For the text-containing cell, return its midpoint in (X, Y) coordinate format. 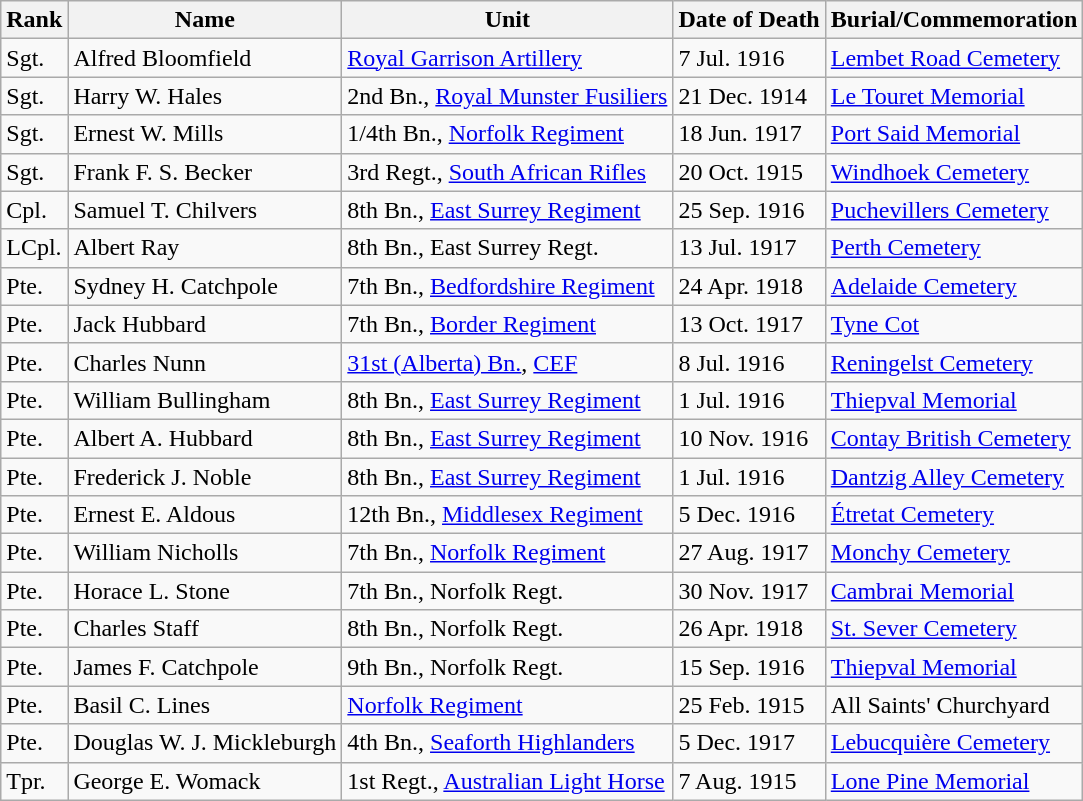
7 Jul. 1916 (749, 58)
Basil C. Lines (205, 705)
7th Bn., Norfolk Regt. (508, 591)
4th Bn., Seaforth Highlanders (508, 743)
Le Touret Memorial (954, 96)
Étretat Cemetery (954, 515)
William Nicholls (205, 553)
Lone Pine Memorial (954, 781)
Contay British Cemetery (954, 438)
27 Aug. 1917 (749, 553)
18 Jun. 1917 (749, 134)
15 Sep. 1916 (749, 667)
5 Dec. 1917 (749, 743)
Jack Hubbard (205, 324)
Tpr. (34, 781)
24 Apr. 1918 (749, 286)
Alfred Bloomfield (205, 58)
Cpl. (34, 210)
7th Bn., Bedfordshire Regiment (508, 286)
Rank (34, 20)
Tyne Cot (954, 324)
Cambrai Memorial (954, 591)
Horace L. Stone (205, 591)
Albert A. Hubbard (205, 438)
31st (Alberta) Bn., CEF (508, 362)
2nd Bn., Royal Munster Fusiliers (508, 96)
25 Sep. 1916 (749, 210)
30 Nov. 1917 (749, 591)
10 Nov. 1916 (749, 438)
7 Aug. 1915 (749, 781)
8th Bn., East Surrey Regt. (508, 248)
Charles Nunn (205, 362)
Lembet Road Cemetery (954, 58)
26 Apr. 1918 (749, 629)
Samuel T. Chilvers (205, 210)
Adelaide Cemetery (954, 286)
Royal Garrison Artillery (508, 58)
Lebucquière Cemetery (954, 743)
Harry W. Hales (205, 96)
7th Bn., Norfolk Regiment (508, 553)
5 Dec. 1916 (749, 515)
1st Regt., Australian Light Horse (508, 781)
Dantzig Alley Cemetery (954, 477)
20 Oct. 1915 (749, 172)
Sydney H. Catchpole (205, 286)
8th Bn., Norfolk Regt. (508, 629)
Puchevillers Cemetery (954, 210)
James F. Catchpole (205, 667)
Windhoek Cemetery (954, 172)
13 Jul. 1917 (749, 248)
1/4th Bn., Norfolk Regiment (508, 134)
Name (205, 20)
Burial/Commemoration (954, 20)
Albert Ray (205, 248)
Charles Staff (205, 629)
Date of Death (749, 20)
7th Bn., Border Regiment (508, 324)
William Bullingham (205, 400)
21 Dec. 1914 (749, 96)
13 Oct. 1917 (749, 324)
Unit (508, 20)
St. Sever Cemetery (954, 629)
Reningelst Cemetery (954, 362)
Frank F. S. Becker (205, 172)
9th Bn., Norfolk Regt. (508, 667)
LCpl. (34, 248)
Perth Cemetery (954, 248)
25 Feb. 1915 (749, 705)
3rd Regt., South African Rifles (508, 172)
Norfolk Regiment (508, 705)
All Saints' Churchyard (954, 705)
8 Jul. 1916 (749, 362)
Douglas W. J. Mickleburgh (205, 743)
Ernest E. Aldous (205, 515)
Port Said Memorial (954, 134)
Monchy Cemetery (954, 553)
12th Bn., Middlesex Regiment (508, 515)
George E. Womack (205, 781)
Ernest W. Mills (205, 134)
Frederick J. Noble (205, 477)
